Capture the cell that displays the provided text and extract its (x, y) central coordinate. 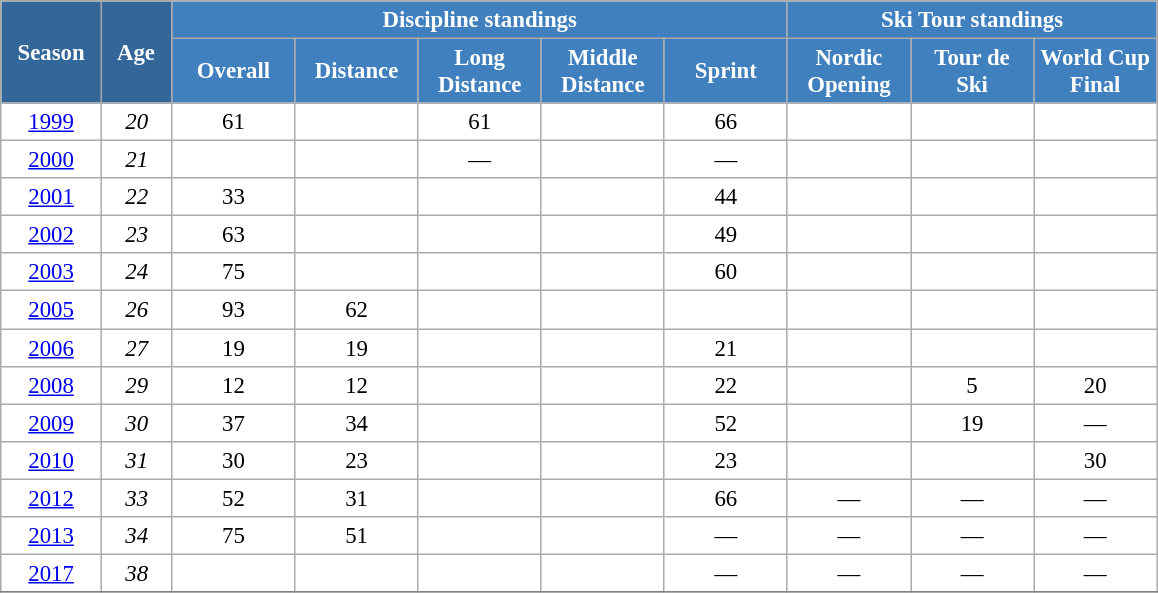
27 (136, 348)
Discipline standings (480, 20)
60 (726, 273)
Tour deSki (972, 72)
49 (726, 235)
2003 (52, 273)
2005 (52, 310)
37 (234, 423)
5 (972, 385)
Season (52, 52)
2017 (52, 573)
24 (136, 273)
63 (234, 235)
Overall (234, 72)
NordicOpening (848, 72)
2013 (52, 536)
51 (356, 536)
2001 (52, 197)
38 (136, 573)
World CupFinal (1096, 72)
2000 (52, 160)
93 (234, 310)
62 (356, 310)
2009 (52, 423)
Sprint (726, 72)
29 (136, 385)
Age (136, 52)
26 (136, 310)
2008 (52, 385)
Distance (356, 72)
Long Distance (480, 72)
2006 (52, 348)
2002 (52, 235)
Ski Tour standings (972, 20)
2012 (52, 498)
1999 (52, 122)
44 (726, 197)
Middle Distance (602, 72)
2010 (52, 460)
